Return [x, y] of the center of cell containing provided text 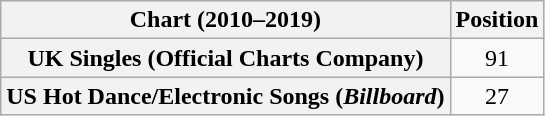
UK Singles (Official Charts Company) [226, 58]
27 [497, 96]
US Hot Dance/Electronic Songs (Billboard) [226, 96]
91 [497, 58]
Chart (2010–2019) [226, 20]
Position [497, 20]
